For the text-containing cell, return its midpoint in (X, Y) coordinate format. 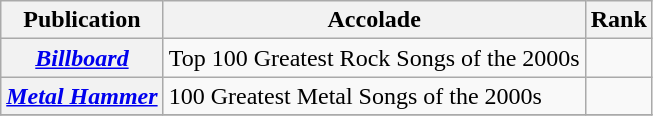
Billboard (82, 58)
Rank (618, 20)
Accolade (374, 20)
100 Greatest Metal Songs of the 2000s (374, 96)
Publication (82, 20)
Metal Hammer (82, 96)
Top 100 Greatest Rock Songs of the 2000s (374, 58)
